Locate the cell with the specified text and output its (X, Y) center coordinate. 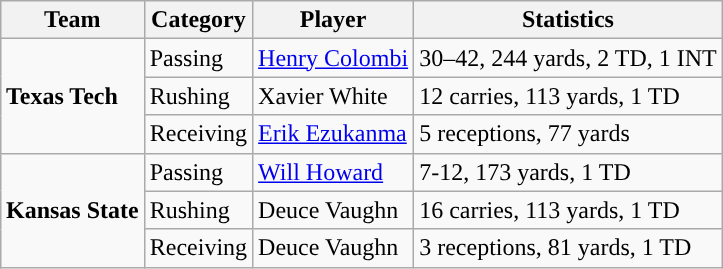
7-12, 173 yards, 1 TD (568, 172)
Team (72, 20)
16 carries, 113 yards, 1 TD (568, 210)
Will Howard (334, 172)
Texas Tech (72, 96)
3 receptions, 81 yards, 1 TD (568, 248)
Category (198, 20)
Erik Ezukanma (334, 134)
5 receptions, 77 yards (568, 134)
Statistics (568, 20)
30–42, 244 yards, 2 TD, 1 INT (568, 58)
12 carries, 113 yards, 1 TD (568, 96)
Player (334, 20)
Xavier White (334, 96)
Henry Colombi (334, 58)
Kansas State (72, 210)
